For the text-containing cell, return its midpoint in [x, y] coordinate format. 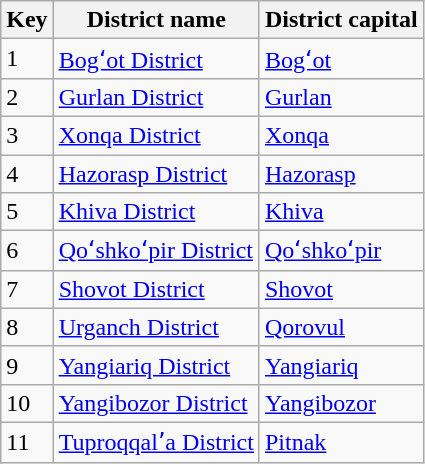
Yangiariq [341, 365]
11 [27, 442]
Khiva District [156, 212]
5 [27, 212]
Bogʻot [341, 59]
10 [27, 403]
Qorovul [341, 327]
Yangibozor [341, 403]
Gurlan District [156, 97]
4 [27, 173]
7 [27, 289]
Qoʻshkoʻpir [341, 251]
2 [27, 97]
Yangiariq District [156, 365]
Pitnak [341, 442]
Tuproqqalʼa District [156, 442]
1 [27, 59]
Hazorasp District [156, 173]
Qoʻshkoʻpir District [156, 251]
6 [27, 251]
9 [27, 365]
Shovot [341, 289]
District capital [341, 20]
Xonqa [341, 135]
Hazorasp [341, 173]
District name [156, 20]
Urganch District [156, 327]
Yangibozor District [156, 403]
3 [27, 135]
Xonqa District [156, 135]
Key [27, 20]
Khiva [341, 212]
Bogʻot District [156, 59]
8 [27, 327]
Shovot District [156, 289]
Gurlan [341, 97]
